Detect which cell encompasses the target text, then output its (x, y) center coordinate. 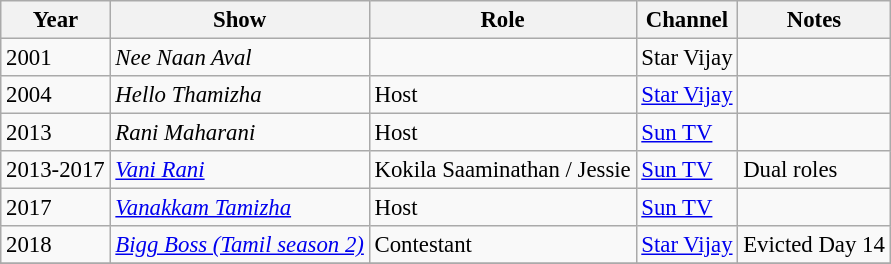
Kokila Saaminathan / Jessie (502, 170)
Vanakkam Tamizha (240, 208)
Contestant (502, 245)
Bigg Boss (Tamil season 2) (240, 245)
2004 (56, 95)
Vani Rani (240, 170)
2001 (56, 58)
Role (502, 20)
Dual roles (814, 170)
2013-2017 (56, 170)
Channel (687, 20)
Nee Naan Aval (240, 58)
Show (240, 20)
2018 (56, 245)
Notes (814, 20)
Evicted Day 14 (814, 245)
2013 (56, 133)
Rani Maharani (240, 133)
Year (56, 20)
2017 (56, 208)
Hello Thamizha (240, 95)
